Find where the given text appears and provide that cell's center as (X, Y) coordinate. 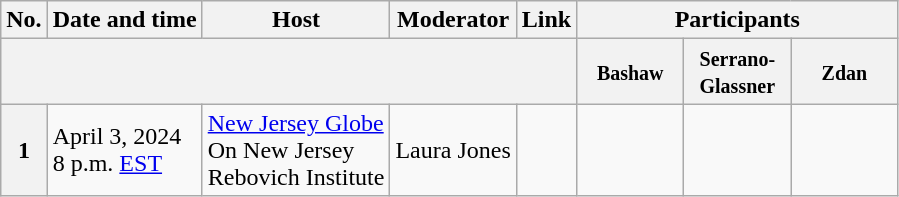
1 (24, 150)
Zdan (844, 72)
Host (296, 20)
Serrano-Glassner (738, 72)
Laura Jones (453, 150)
April 3, 20248 p.m. EST (124, 150)
Link (546, 20)
New Jersey GlobeOn New JerseyRebovich Institute (296, 150)
Date and time (124, 20)
Participants (738, 20)
Moderator (453, 20)
No. (24, 20)
Bashaw (630, 72)
